For the text-containing cell, return its midpoint in [X, Y] coordinate format. 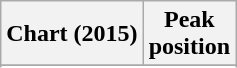
Chart (2015) [72, 34]
Peakposition [189, 34]
